Detect which cell encompasses the target text, then output its (x, y) center coordinate. 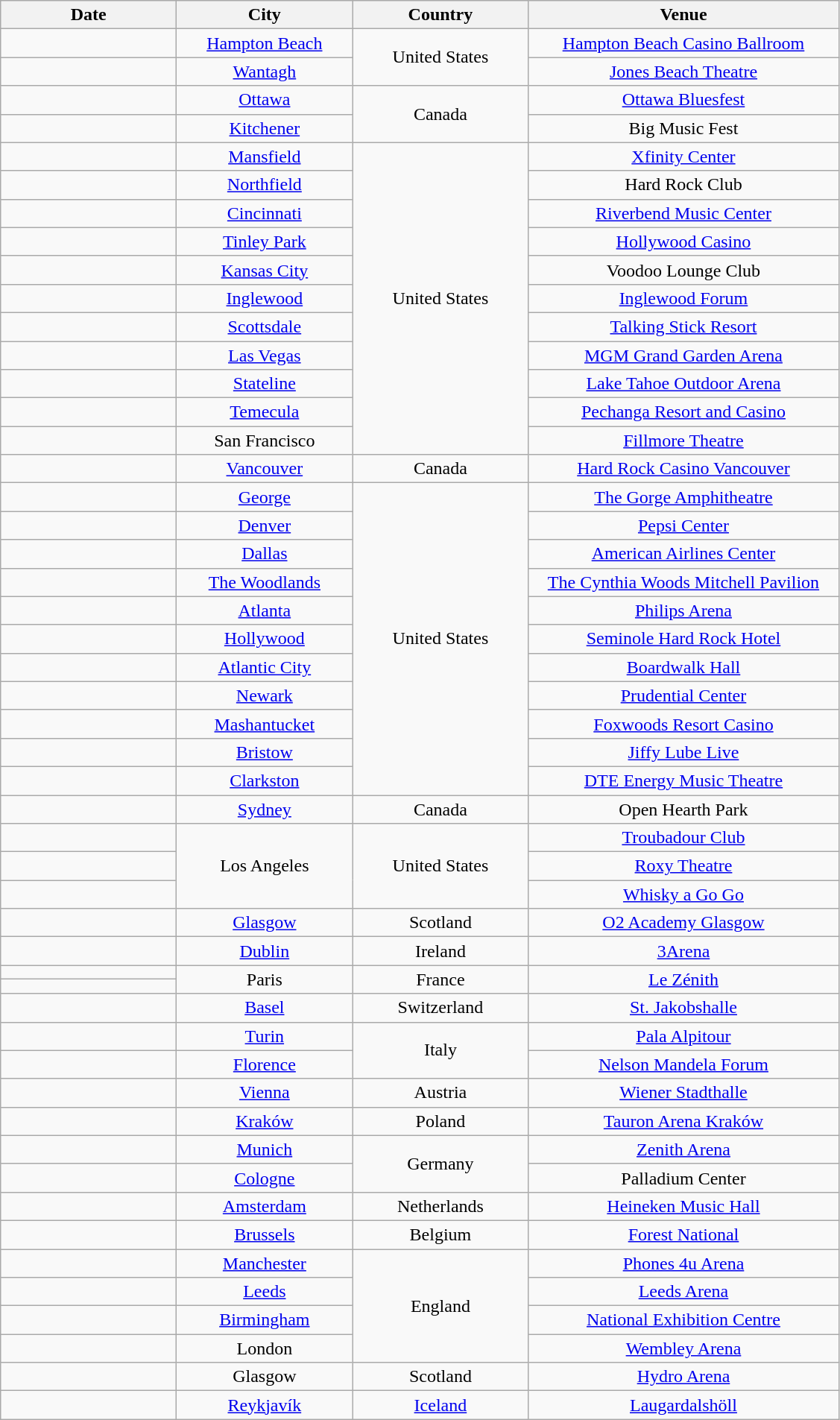
Laugardalshöll (683, 1405)
American Airlines Center (683, 554)
Philips Arena (683, 610)
Dublin (265, 951)
Hard Rock Casino Vancouver (683, 469)
3Arena (683, 951)
Palladium Center (683, 1178)
Pechanga Resort and Casino (683, 412)
Hampton Beach Casino Ballroom (683, 43)
O2 Academy Glasgow (683, 923)
Turin (265, 1036)
The Gorge Amphitheatre (683, 497)
Le Zénith (683, 979)
Birmingham (265, 1320)
Denver (265, 526)
Hydro Arena (683, 1377)
Jiffy Lube Live (683, 752)
Jones Beach Theatre (683, 72)
Germany (440, 1164)
England (440, 1306)
Phones 4u Arena (683, 1263)
Heineken Music Hall (683, 1206)
Inglewood (265, 298)
Wiener Stadthalle (683, 1093)
Vienna (265, 1093)
Mansfield (265, 157)
Tauron Arena Kraków (683, 1121)
Poland (440, 1121)
Amsterdam (265, 1206)
Boardwalk Hall (683, 667)
Vancouver (265, 469)
Pepsi Center (683, 526)
The Woodlands (265, 582)
George (265, 497)
Kansas City (265, 270)
Inglewood Forum (683, 298)
Brussels (265, 1234)
Prudential Center (683, 695)
Open Hearth Park (683, 809)
Date (89, 15)
Sydney (265, 809)
Foxwoods Resort Casino (683, 724)
Hard Rock Club (683, 185)
Paris (265, 979)
Riverbend Music Center (683, 213)
Ottawa (265, 100)
Venue (683, 15)
Seminole Hard Rock Hotel (683, 639)
National Exhibition Centre (683, 1320)
Temecula (265, 412)
City (265, 15)
Las Vegas (265, 356)
Newark (265, 695)
Switzerland (440, 1008)
Austria (440, 1093)
Leeds Arena (683, 1292)
Country (440, 15)
Roxy Theatre (683, 866)
Ireland (440, 951)
Manchester (265, 1263)
Atlanta (265, 610)
Iceland (440, 1405)
Bristow (265, 752)
Leeds (265, 1292)
Wembley Arena (683, 1348)
Los Angeles (265, 866)
Hollywood (265, 639)
Lake Tahoe Outdoor Arena (683, 384)
Munich (265, 1149)
Troubadour Club (683, 838)
Hollywood Casino (683, 242)
Dallas (265, 554)
London (265, 1348)
Scottsdale (265, 326)
Pala Alpitour (683, 1036)
France (440, 979)
Stateline (265, 384)
Xfinity Center (683, 157)
Clarkston (265, 780)
Fillmore Theatre (683, 441)
MGM Grand Garden Arena (683, 356)
Talking Stick Resort (683, 326)
Belgium (440, 1234)
Italy (440, 1050)
Whisky a Go Go (683, 894)
Forest National (683, 1234)
Tinley Park (265, 242)
Voodoo Lounge Club (683, 270)
Northfield (265, 185)
Netherlands (440, 1206)
Cologne (265, 1178)
Ottawa Bluesfest (683, 100)
Zenith Arena (683, 1149)
Big Music Fest (683, 128)
Cincinnati (265, 213)
Kraków (265, 1121)
Reykjavík (265, 1405)
Basel (265, 1008)
Atlantic City (265, 667)
San Francisco (265, 441)
Hampton Beach (265, 43)
The Cynthia Woods Mitchell Pavilion (683, 582)
Nelson Mandela Forum (683, 1064)
Florence (265, 1064)
St. Jakobshalle (683, 1008)
Wantagh (265, 72)
DTE Energy Music Theatre (683, 780)
Mashantucket (265, 724)
Kitchener (265, 128)
